Detect which cell encompasses the target text, then output its [X, Y] center coordinate. 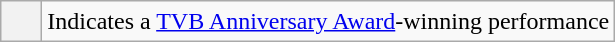
Indicates a TVB Anniversary Award-winning performance [328, 22]
